Return the (X, Y) coordinate for the center point of the cell that contains the specified text.  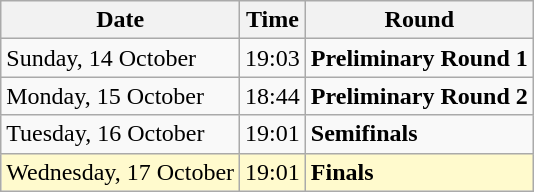
Preliminary Round 2 (419, 96)
Date (120, 20)
Preliminary Round 1 (419, 58)
Sunday, 14 October (120, 58)
Round (419, 20)
19:03 (273, 58)
Monday, 15 October (120, 96)
Wednesday, 17 October (120, 172)
Finals (419, 172)
Semifinals (419, 134)
18:44 (273, 96)
Time (273, 20)
Tuesday, 16 October (120, 134)
